Extract the [x, y] coordinate from the center of the cell holding the provided text.  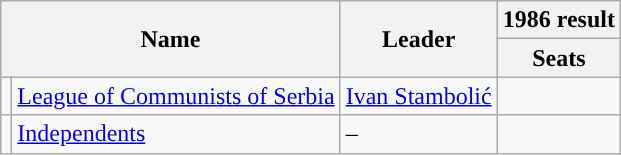
1986 result [558, 20]
Name [170, 39]
Leader [418, 39]
League of Communists of Serbia [176, 96]
Ivan Stambolić [418, 96]
– [418, 134]
Independents [176, 134]
Seats [558, 58]
